Capture the cell that displays the provided text and extract its (X, Y) central coordinate. 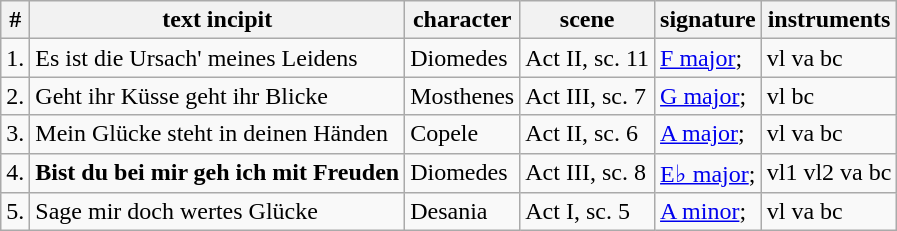
G major; (708, 96)
Act III, sc. 8 (588, 173)
Es ist die Ursach' meines Leidens (218, 58)
Act II, sc. 11 (588, 58)
Act III, sc. 7 (588, 96)
Copele (462, 134)
# (16, 20)
Bist du bei mir geh ich mit Freuden (218, 173)
2. (16, 96)
E♭ major; (708, 173)
text incipit (218, 20)
character (462, 20)
4. (16, 173)
signature (708, 20)
instruments (829, 20)
F major; (708, 58)
Desania (462, 212)
A major; (708, 134)
Sage mir doch wertes Glücke (218, 212)
3. (16, 134)
vl bc (829, 96)
Act II, sc. 6 (588, 134)
A minor; (708, 212)
5. (16, 212)
Geht ihr Küsse geht ihr Blicke (218, 96)
Mosthenes (462, 96)
vl1 vl2 va bc (829, 173)
scene (588, 20)
1. (16, 58)
Act I, sc. 5 (588, 212)
Mein Glücke steht in deinen Händen (218, 134)
